Identify which cell holds the provided text, then report its [X, Y] central coordinate. 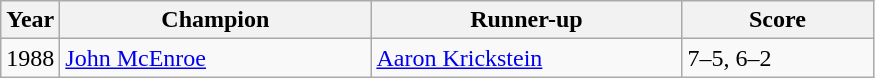
1988 [30, 58]
Champion [216, 20]
John McEnroe [216, 58]
Runner-up [526, 20]
Aaron Krickstein [526, 58]
7–5, 6–2 [778, 58]
Score [778, 20]
Year [30, 20]
